Extract the (x, y) coordinate from the center of the cell holding the provided text.  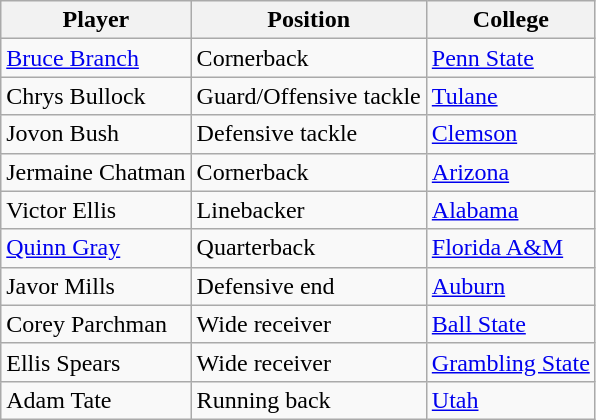
Position (308, 20)
Guard/Offensive tackle (308, 96)
Quarterback (308, 248)
Adam Tate (96, 400)
Quinn Gray (96, 248)
Player (96, 20)
Florida A&M (510, 248)
Bruce Branch (96, 58)
Penn State (510, 58)
Utah (510, 400)
Linebacker (308, 210)
Jermaine Chatman (96, 172)
Victor Ellis (96, 210)
Running back (308, 400)
Ellis Spears (96, 362)
Grambling State (510, 362)
Arizona (510, 172)
Javor Mills (96, 286)
College (510, 20)
Defensive end (308, 286)
Defensive tackle (308, 134)
Tulane (510, 96)
Clemson (510, 134)
Jovon Bush (96, 134)
Auburn (510, 286)
Alabama (510, 210)
Corey Parchman (96, 324)
Ball State (510, 324)
Chrys Bullock (96, 96)
